Identify which cell holds the provided text, then report its [x, y] central coordinate. 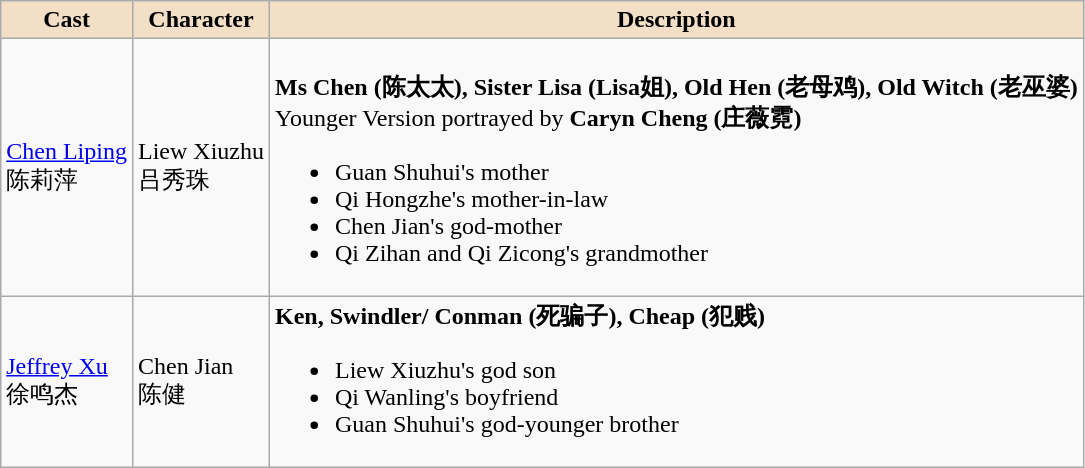
Jeffrey Xu 徐鸣杰 [67, 382]
Ken, Swindler/ Conman (死骗子), Cheap (犯贱)Liew Xiuzhu's god sonQi Wanling's boyfriendGuan Shuhui's god-younger brother [677, 382]
Chen Liping陈莉萍 [67, 168]
Chen Jian 陈健 [200, 382]
Description [677, 20]
Cast [67, 20]
Liew Xiuzhu 吕秀珠 [200, 168]
Character [200, 20]
